Scan for the cell matching the given text and deliver its (X, Y) coordinate at center. 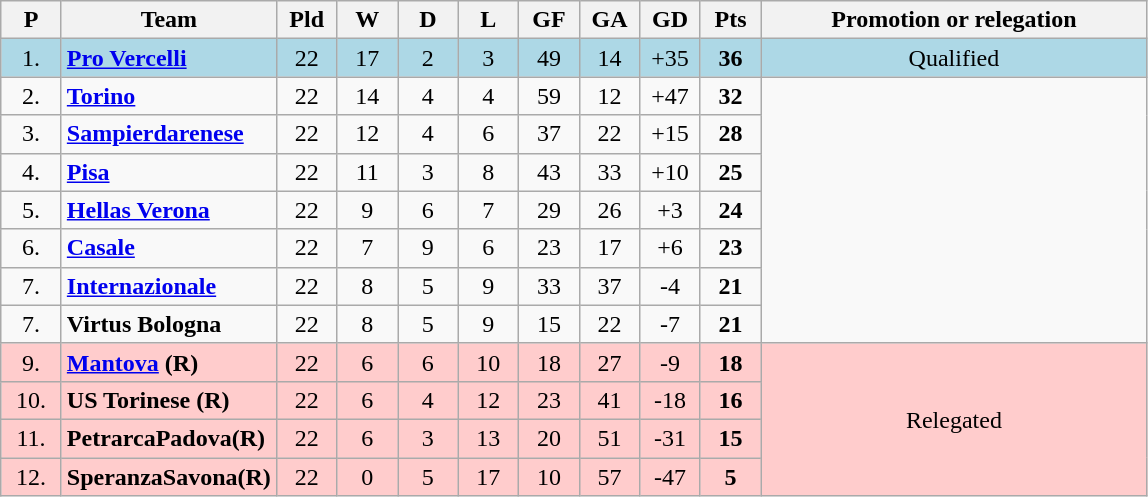
+47 (670, 96)
GD (670, 20)
57 (610, 477)
41 (610, 400)
16 (730, 400)
US Torinese (R) (168, 400)
+10 (670, 172)
-9 (670, 362)
GF (550, 20)
20 (550, 438)
24 (730, 210)
Promotion or relegation (954, 20)
59 (550, 96)
51 (610, 438)
28 (730, 134)
Relegated (954, 419)
6. (32, 248)
Pro Vercelli (168, 58)
SperanzaSavona(R) (168, 477)
Mantova (R) (168, 362)
L (488, 20)
32 (730, 96)
10. (32, 400)
Internazionale (168, 286)
-47 (670, 477)
26 (610, 210)
36 (730, 58)
+6 (670, 248)
GA (610, 20)
Qualified (954, 58)
PetrarcaPadova(R) (168, 438)
-31 (670, 438)
-4 (670, 286)
Casale (168, 248)
11. (32, 438)
-18 (670, 400)
5. (32, 210)
2 (428, 58)
1. (32, 58)
27 (610, 362)
Pisa (168, 172)
W (368, 20)
13 (488, 438)
12. (32, 477)
-7 (670, 324)
Sampierdarenese (168, 134)
Hellas Verona (168, 210)
P (32, 20)
Team (168, 20)
43 (550, 172)
29 (550, 210)
Pld (306, 20)
+15 (670, 134)
49 (550, 58)
0 (368, 477)
+3 (670, 210)
D (428, 20)
9. (32, 362)
4. (32, 172)
+35 (670, 58)
25 (730, 172)
2. (32, 96)
Torino (168, 96)
3. (32, 134)
Pts (730, 20)
Virtus Bologna (168, 324)
11 (368, 172)
